From the cell containing the given text, extract its center point as [x, y] coordinate. 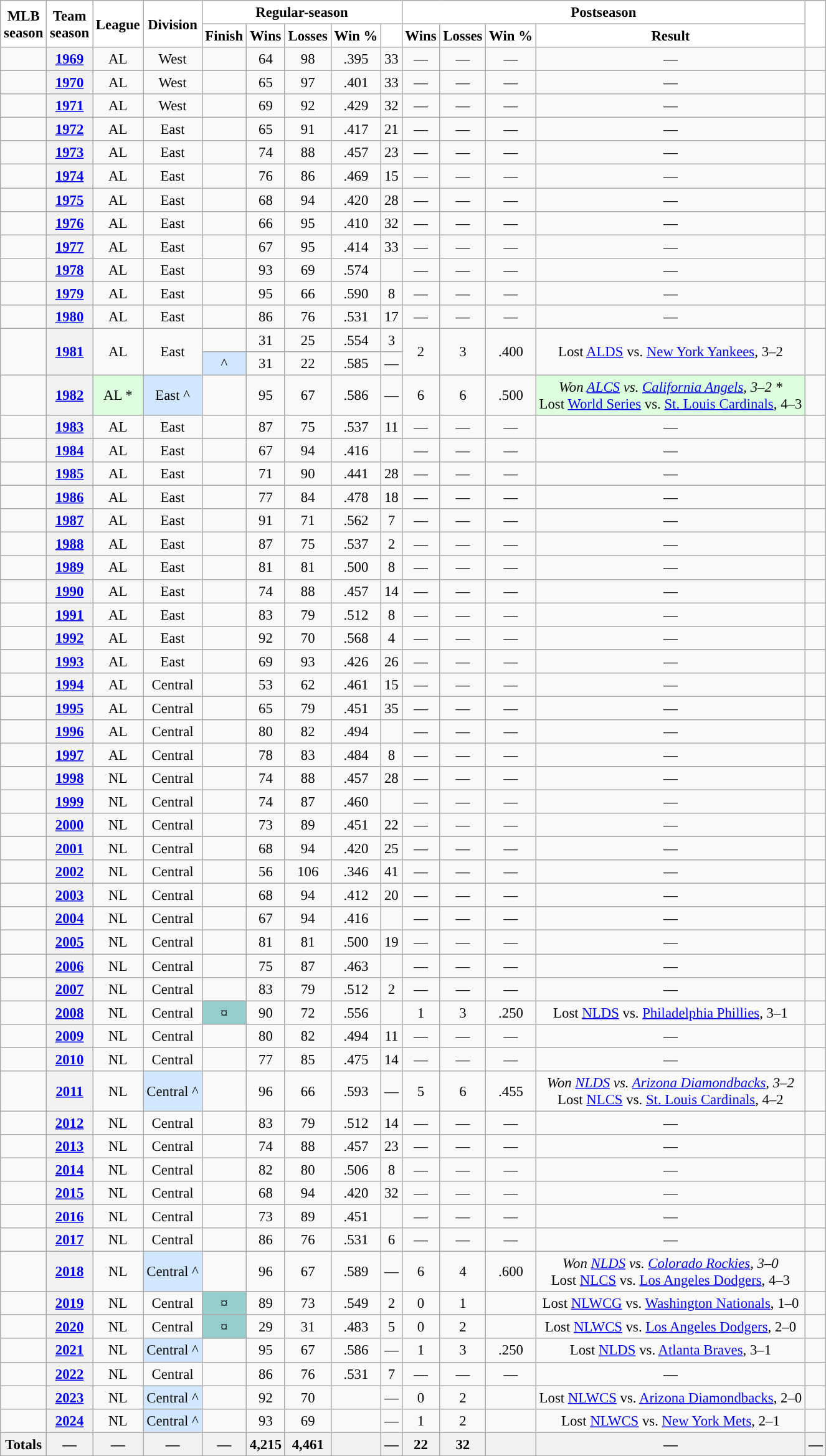
Lost NLWCG vs. Washington Nationals, 1–0 [670, 1303]
2019 [70, 1303]
78 [265, 755]
.395 [356, 59]
1976 [70, 223]
97 [308, 83]
1995 [70, 708]
^ [224, 364]
2014 [70, 1170]
1991 [70, 615]
Regular-season [301, 12]
2005 [70, 942]
.568 [356, 638]
1989 [70, 568]
Lost NLDS vs. Atlanta Braves, 3–1 [670, 1351]
1974 [70, 176]
1984 [70, 451]
29 [265, 1327]
.475 [356, 1059]
2018 [70, 1272]
2002 [70, 872]
.600 [511, 1272]
1996 [70, 732]
2007 [70, 989]
Result [670, 36]
1978 [70, 270]
21 [391, 130]
1990 [70, 591]
2024 [70, 1421]
1997 [70, 755]
.549 [356, 1303]
2000 [70, 825]
.556 [356, 1013]
106 [308, 872]
2012 [70, 1123]
.346 [356, 872]
MLBseason [24, 24]
35 [391, 708]
2010 [70, 1059]
.455 [511, 1091]
.469 [356, 176]
1993 [70, 661]
2020 [70, 1327]
.484 [356, 755]
62 [308, 685]
20 [391, 896]
.410 [356, 223]
1977 [70, 247]
.417 [356, 130]
.585 [356, 364]
.562 [356, 521]
2004 [70, 919]
.506 [356, 1170]
85 [308, 1059]
98 [308, 59]
.463 [356, 966]
1998 [70, 778]
AL * [118, 395]
41 [391, 872]
84 [308, 498]
Won NLDS vs. Arizona Diamondbacks, 3–2Lost NLCS vs. St. Louis Cardinals, 4–2 [670, 1091]
.483 [356, 1327]
.478 [356, 498]
Lost NLDS vs. Philadelphia Phillies, 3–1 [670, 1013]
72 [308, 1013]
1981 [70, 351]
.400 [511, 351]
.401 [356, 83]
2016 [70, 1217]
Division [173, 24]
2021 [70, 1351]
2011 [70, 1091]
League [118, 24]
.441 [356, 474]
.429 [356, 106]
.554 [356, 340]
1970 [70, 83]
Won ALCS vs. California Angels, 3–2 *Lost World Series vs. St. Louis Cardinals, 4–3 [670, 395]
1979 [70, 293]
.593 [356, 1091]
Lost ALDS vs. New York Yankees, 3–2 [670, 351]
2015 [70, 1193]
2001 [70, 849]
1983 [70, 427]
18 [391, 498]
2017 [70, 1240]
1999 [70, 802]
Finish [224, 36]
1972 [70, 130]
1980 [70, 317]
Won NLDS vs. Colorado Rockies, 3–0 Lost NLCS vs. Los Angeles Dodgers, 4–3 [670, 1272]
1994 [70, 685]
.461 [356, 685]
.460 [356, 802]
19 [391, 942]
.590 [356, 293]
1988 [70, 544]
.589 [356, 1272]
1987 [70, 521]
1969 [70, 59]
.426 [356, 661]
26 [391, 661]
Lost NLWCS vs. New York Mets, 2–1 [670, 1421]
2006 [70, 966]
2013 [70, 1146]
.412 [356, 896]
2008 [70, 1013]
.574 [356, 270]
1982 [70, 395]
Lost NLWCS vs. Los Angeles Dodgers, 2–0 [670, 1327]
Totals [24, 1444]
1975 [70, 200]
56 [265, 872]
1986 [70, 498]
64 [265, 59]
2003 [70, 896]
2023 [70, 1397]
East ^ [173, 395]
1973 [70, 153]
53 [265, 685]
2009 [70, 1036]
Postseason [604, 12]
4,215 [265, 1444]
1971 [70, 106]
Teamseason [70, 24]
4,461 [308, 1444]
1985 [70, 474]
2022 [70, 1374]
Lost NLWCS vs. Arizona Diamondbacks, 2–0 [670, 1397]
1992 [70, 638]
.414 [356, 247]
17 [391, 317]
